Detect which cell encompasses the target text, then output its (x, y) center coordinate. 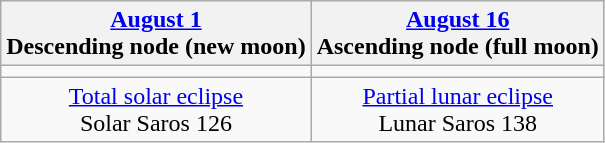
August 1Descending node (new moon) (156, 34)
Partial lunar eclipseLunar Saros 138 (458, 110)
Total solar eclipseSolar Saros 126 (156, 110)
August 16Ascending node (full moon) (458, 34)
